Find where the given text appears and provide that cell's center as (X, Y) coordinate. 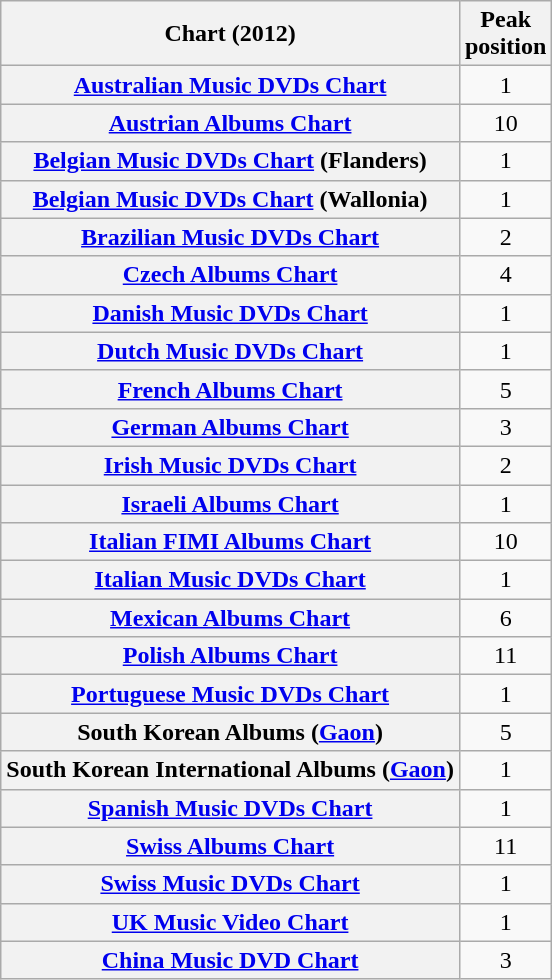
Irish Music DVDs Chart (230, 465)
Australian Music DVDs Chart (230, 85)
Italian Music DVDs Chart (230, 580)
Danish Music DVDs Chart (230, 313)
Belgian Music DVDs Chart (Flanders) (230, 161)
6 (505, 618)
Mexican Albums Chart (230, 618)
China Music DVD Chart (230, 960)
Spanish Music DVDs Chart (230, 808)
Belgian Music DVDs Chart (Wallonia) (230, 199)
Austrian Albums Chart (230, 123)
Chart (2012) (230, 34)
French Albums Chart (230, 389)
Portuguese Music DVDs Chart (230, 694)
UK Music Video Chart (230, 922)
Swiss Music DVDs Chart (230, 884)
4 (505, 275)
Swiss Albums Chart (230, 846)
South Korean Albums (Gaon) (230, 732)
Israeli Albums Chart (230, 503)
South Korean International Albums (Gaon) (230, 770)
Peakposition (505, 34)
Dutch Music DVDs Chart (230, 351)
Italian FIMI Albums Chart (230, 542)
Polish Albums Chart (230, 656)
Czech Albums Chart (230, 275)
Brazilian Music DVDs Chart (230, 237)
German Albums Chart (230, 427)
